Find where the given text appears and provide that cell's center as (x, y) coordinate. 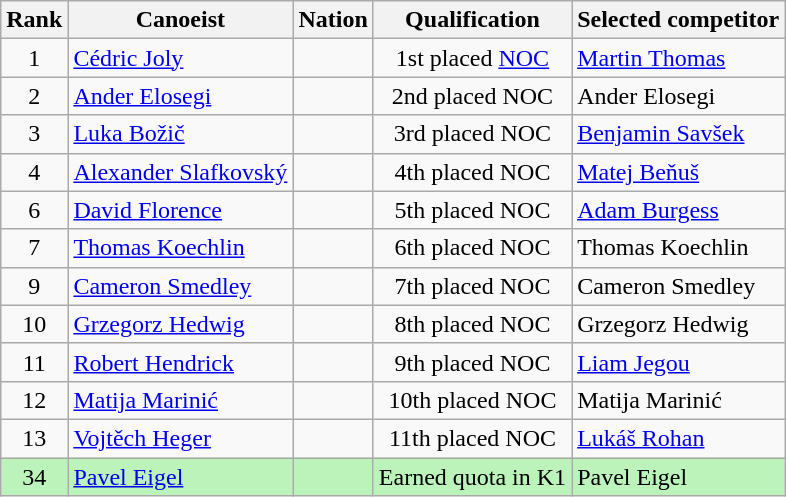
Luka Božič (180, 134)
Matej Beňuš (678, 172)
Canoeist (180, 20)
12 (34, 400)
1 (34, 58)
4 (34, 172)
Earned quota in K1 (472, 477)
11 (34, 362)
13 (34, 438)
Martin Thomas (678, 58)
Qualification (472, 20)
Vojtěch Heger (180, 438)
2 (34, 96)
Cédric Joly (180, 58)
1st placed NOC (472, 58)
Nation (333, 20)
7 (34, 248)
11th placed NOC (472, 438)
9 (34, 286)
10 (34, 324)
Lukáš Rohan (678, 438)
David Florence (180, 210)
6th placed NOC (472, 248)
2nd placed NOC (472, 96)
Alexander Slafkovský (180, 172)
3rd placed NOC (472, 134)
3 (34, 134)
Liam Jegou (678, 362)
8th placed NOC (472, 324)
4th placed NOC (472, 172)
5th placed NOC (472, 210)
Selected competitor (678, 20)
34 (34, 477)
10th placed NOC (472, 400)
Adam Burgess (678, 210)
Rank (34, 20)
6 (34, 210)
Benjamin Savšek (678, 134)
7th placed NOC (472, 286)
Robert Hendrick (180, 362)
9th placed NOC (472, 362)
